From the cell containing the given text, extract its center point as [x, y] coordinate. 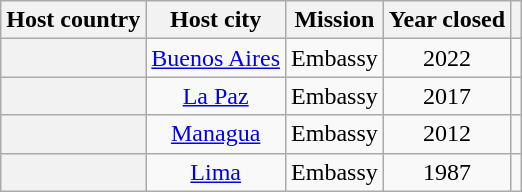
Buenos Aires [216, 58]
1987 [446, 172]
La Paz [216, 96]
Year closed [446, 20]
Host city [216, 20]
2017 [446, 96]
2022 [446, 58]
2012 [446, 134]
Lima [216, 172]
Host country [74, 20]
Managua [216, 134]
Mission [335, 20]
